Capture the cell that displays the provided text and extract its [X, Y] central coordinate. 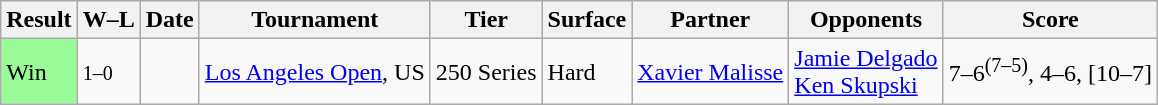
Result [39, 20]
Hard [587, 72]
Los Angeles Open, US [314, 72]
Tier [486, 20]
Score [1050, 20]
Partner [710, 20]
W–L [108, 20]
250 Series [486, 72]
Date [170, 20]
Xavier Malisse [710, 72]
1–0 [108, 72]
Surface [587, 20]
Jamie Delgado Ken Skupski [866, 72]
7–6(7–5), 4–6, [10–7] [1050, 72]
Win [39, 72]
Tournament [314, 20]
Opponents [866, 20]
